Search for the cell housing the specified text and yield its (X, Y) center coordinate. 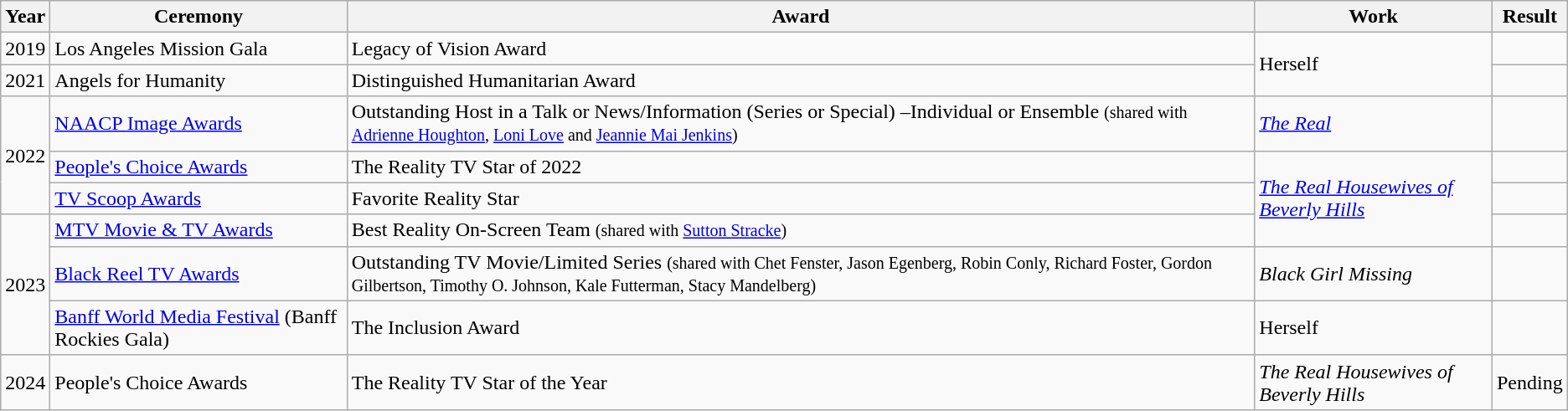
Award (801, 17)
Los Angeles Mission Gala (199, 49)
Work (1374, 17)
Year (25, 17)
Distinguished Humanitarian Award (801, 80)
Banff World Media Festival (Banff Rockies Gala) (199, 328)
The Inclusion Award (801, 328)
Ceremony (199, 17)
The Real (1374, 124)
Black Reel TV Awards (199, 273)
Pending (1529, 382)
TV Scoop Awards (199, 198)
Best Reality On-Screen Team (shared with Sutton Stracke) (801, 230)
Angels for Humanity (199, 80)
2019 (25, 49)
Result (1529, 17)
2024 (25, 382)
NAACP Image Awards (199, 124)
The Reality TV Star of the Year (801, 382)
Favorite Reality Star (801, 198)
Legacy of Vision Award (801, 49)
The Reality TV Star of 2022 (801, 167)
2022 (25, 156)
MTV Movie & TV Awards (199, 230)
2023 (25, 285)
2021 (25, 80)
Black Girl Missing (1374, 273)
